Scan for the cell matching the given text and deliver its [x, y] coordinate at center. 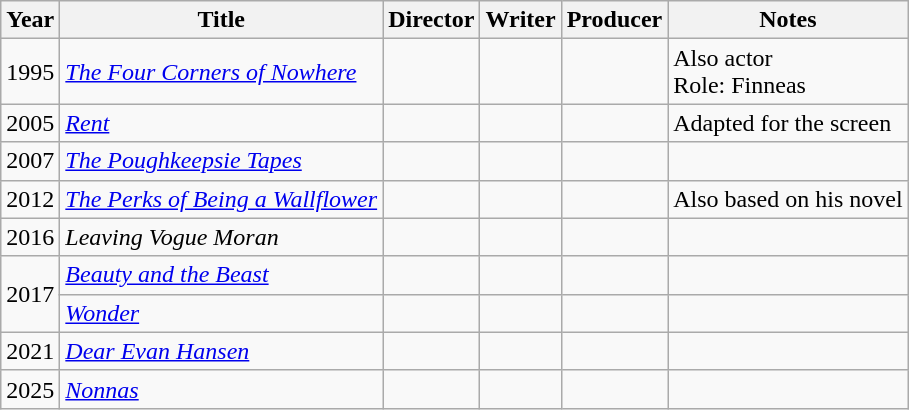
2021 [30, 351]
Wonder [222, 313]
2007 [30, 161]
Director [432, 20]
2005 [30, 123]
Rent [222, 123]
The Poughkeepsie Tapes [222, 161]
2012 [30, 199]
Dear Evan Hansen [222, 351]
Notes [788, 20]
Also actorRole: Finneas [788, 72]
Nonnas [222, 389]
Producer [614, 20]
Also based on his novel [788, 199]
The Four Corners of Nowhere [222, 72]
The Perks of Being a Wallflower [222, 199]
Writer [520, 20]
Leaving Vogue Moran [222, 237]
2017 [30, 294]
Adapted for the screen [788, 123]
Year [30, 20]
2016 [30, 237]
2025 [30, 389]
Beauty and the Beast [222, 275]
1995 [30, 72]
Title [222, 20]
